Search for the cell housing the specified text and yield its [x, y] center coordinate. 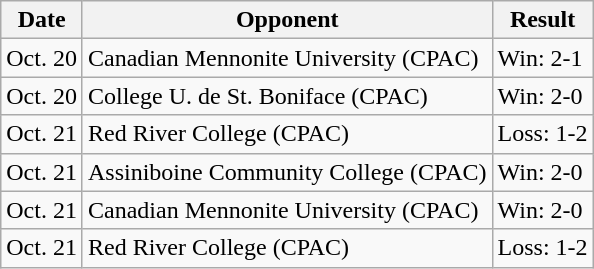
Opponent [287, 20]
Assiniboine Community College (CPAC) [287, 172]
College U. de St. Boniface (CPAC) [287, 96]
Date [42, 20]
Result [542, 20]
Win: 2-1 [542, 58]
